Scan for the cell matching the given text and deliver its [X, Y] coordinate at center. 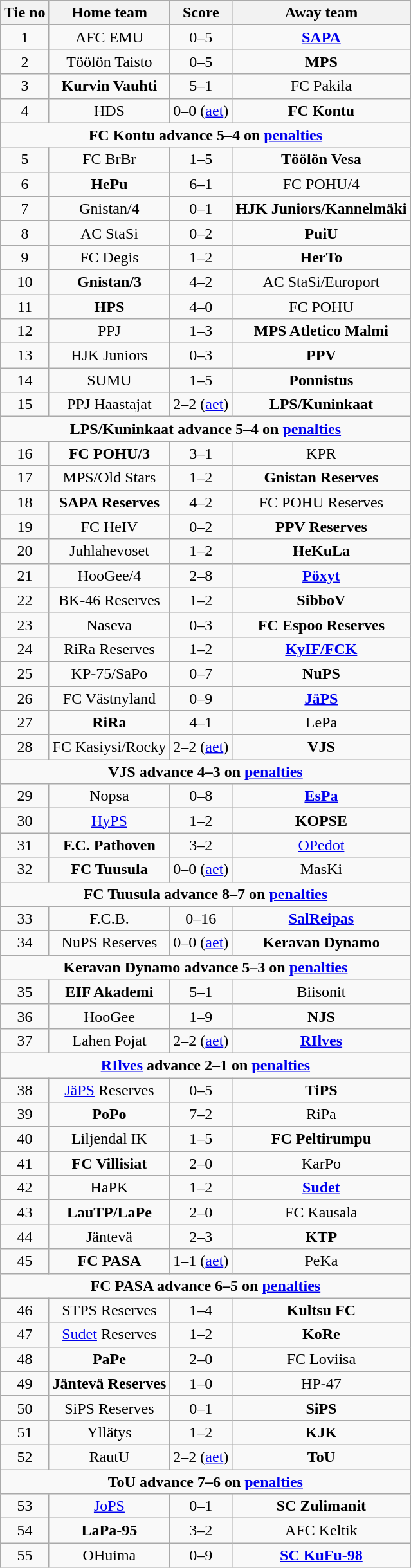
Jäntevä [109, 1237]
18 [24, 502]
Naseva [109, 624]
6–1 [201, 184]
FC Degis [109, 257]
15 [24, 405]
AC StaSi/Europort [322, 282]
31 [24, 845]
Gnistan/3 [109, 282]
SAPA Reserves [109, 502]
6 [24, 184]
SiPS [322, 1408]
MPS [322, 62]
FC Pakila [322, 86]
HJK Juniors/Kannelmäki [322, 208]
21 [24, 576]
33 [24, 918]
OHuima [109, 1555]
29 [24, 796]
RautU [109, 1457]
30 [24, 821]
Keravan Dynamo advance 5–3 on penalties [206, 967]
JoPS [109, 1506]
47 [24, 1335]
EsPa [322, 796]
MPS Atletico Malmi [322, 331]
11 [24, 307]
Pöxyt [322, 576]
Kurvin Vauhti [109, 86]
1–3 [201, 331]
BK-46 Reserves [109, 600]
VJS [322, 747]
Home team [109, 13]
HyPS [109, 821]
SalReipas [322, 918]
Keravan Dynamo [322, 943]
FC POHU/4 [322, 184]
13 [24, 356]
FC POHU Reserves [322, 502]
9 [24, 257]
43 [24, 1212]
FC Villisiat [109, 1163]
ToU advance 7–6 on penalties [206, 1481]
23 [24, 624]
JäPS [322, 698]
HeKuLa [322, 551]
HooGee [109, 1016]
25 [24, 673]
Biisonit [322, 992]
10 [24, 282]
PPV [322, 356]
PaPe [109, 1359]
17 [24, 478]
45 [24, 1261]
RiRa [109, 723]
51 [24, 1432]
FC Loviisa [322, 1359]
HP-47 [322, 1383]
SC KuFu-98 [322, 1555]
KJK [322, 1432]
LPS/Kuninkaat [322, 405]
37 [24, 1041]
FC Tuusula advance 8–7 on penalties [206, 894]
KarPo [322, 1163]
FC Tuusula [109, 870]
MasKi [322, 870]
35 [24, 992]
1–9 [201, 1016]
FC Peltirumpu [322, 1139]
HJK Juniors [109, 356]
FC PASA advance 6–5 on penalties [206, 1286]
AC StaSi [109, 233]
F.C.B. [109, 918]
40 [24, 1139]
27 [24, 723]
LauTP/LaPe [109, 1212]
OPedot [322, 845]
3–1 [201, 453]
FC Kontu [322, 111]
42 [24, 1188]
7–2 [201, 1115]
39 [24, 1115]
Yllätys [109, 1432]
SiPS Reserves [109, 1408]
ToU [322, 1457]
7 [24, 208]
HDS [109, 111]
4 [24, 111]
SibboV [322, 600]
NJS [322, 1016]
3 [24, 86]
PuiU [322, 233]
SAPA [322, 37]
1–4 [201, 1310]
FC PASA [109, 1261]
50 [24, 1408]
LPS/Kuninkaat advance 5–4 on penalties [206, 429]
PPV Reserves [322, 527]
4–0 [201, 307]
Score [201, 13]
KPR [322, 453]
VJS advance 4–3 on penalties [206, 772]
41 [24, 1163]
FC POHU/3 [109, 453]
1–0 [201, 1383]
RiPa [322, 1115]
FC HeIV [109, 527]
FC POHU [322, 307]
Gnistan/4 [109, 208]
HerTo [322, 257]
Kultsu FC [322, 1310]
19 [24, 527]
SUMU [109, 380]
0–7 [201, 673]
36 [24, 1016]
26 [24, 698]
52 [24, 1457]
Sudet Reserves [109, 1335]
KOPSE [322, 821]
2–8 [201, 576]
NuPS [322, 673]
Ponnistus [322, 380]
TiPS [322, 1090]
Töölön Vesa [322, 160]
RIlves advance 2–1 on penalties [206, 1065]
HPS [109, 307]
0–8 [201, 796]
5 [24, 160]
54 [24, 1531]
Away team [322, 13]
46 [24, 1310]
Lahen Pojat [109, 1041]
EIF Akademi [109, 992]
16 [24, 453]
FC Kontu advance 5–4 on penalties [206, 135]
48 [24, 1359]
AFC EMU [109, 37]
Gnistan Reserves [322, 478]
4–1 [201, 723]
44 [24, 1237]
38 [24, 1090]
PPJ Haastajat [109, 405]
LePa [322, 723]
PPJ [109, 331]
24 [24, 649]
53 [24, 1506]
28 [24, 747]
SC Zulimanit [322, 1506]
KoRe [322, 1335]
49 [24, 1383]
20 [24, 551]
1 [24, 37]
1–1 (aet) [201, 1261]
Töölön Taisto [109, 62]
8 [24, 233]
HePu [109, 184]
MPS/Old Stars [109, 478]
LaPa-95 [109, 1531]
FC Kausala [322, 1212]
HaPK [109, 1188]
12 [24, 331]
F.C. Pathoven [109, 845]
KTP [322, 1237]
KyIF/FCK [322, 649]
34 [24, 943]
PeKa [322, 1261]
JäPS Reserves [109, 1090]
NuPS Reserves [109, 943]
HooGee/4 [109, 576]
0–16 [201, 918]
STPS Reserves [109, 1310]
22 [24, 600]
AFC Keltik [322, 1531]
RIlves [322, 1041]
Liljendal IK [109, 1139]
Nopsa [109, 796]
2–3 [201, 1237]
Sudet [322, 1188]
55 [24, 1555]
Jäntevä Reserves [109, 1383]
RiRa Reserves [109, 649]
FC Espoo Reserves [322, 624]
FC Kasiysi/Rocky [109, 747]
FC BrBr [109, 160]
PoPo [109, 1115]
Juhlahevoset [109, 551]
2 [24, 62]
14 [24, 380]
32 [24, 870]
Tie no [24, 13]
KP-75/SaPo [109, 673]
FC Västnyland [109, 698]
